Find where the given text appears and provide that cell's center as [x, y] coordinate. 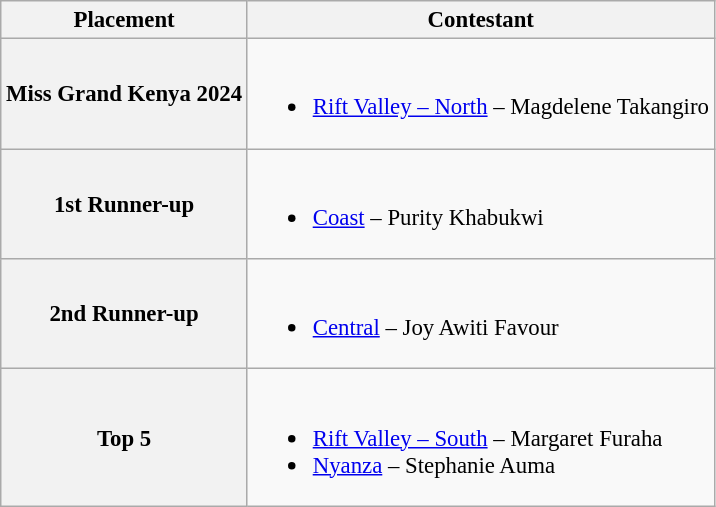
Placement [124, 20]
Top 5 [124, 438]
1st Runner-up [124, 204]
Contestant [480, 20]
Central – Joy Awiti Favour [480, 314]
Rift Valley – North – Magdelene Takangiro [480, 94]
Miss Grand Kenya 2024 [124, 94]
Coast – Purity Khabukwi [480, 204]
Rift Valley – South – Margaret FurahaNyanza – Stephanie Auma [480, 438]
2nd Runner-up [124, 314]
